Extract the [x, y] coordinate from the center of the cell holding the provided text.  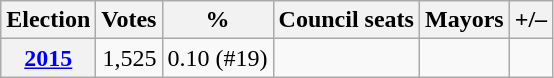
% [218, 20]
Votes [129, 20]
1,525 [129, 58]
Election [48, 20]
Council seats [346, 20]
Mayors [464, 20]
+/– [530, 20]
0.10 (#19) [218, 58]
2015 [48, 58]
